Pinpoint the cell where the given text exists, returning its [X, Y] midpoint coordinate. 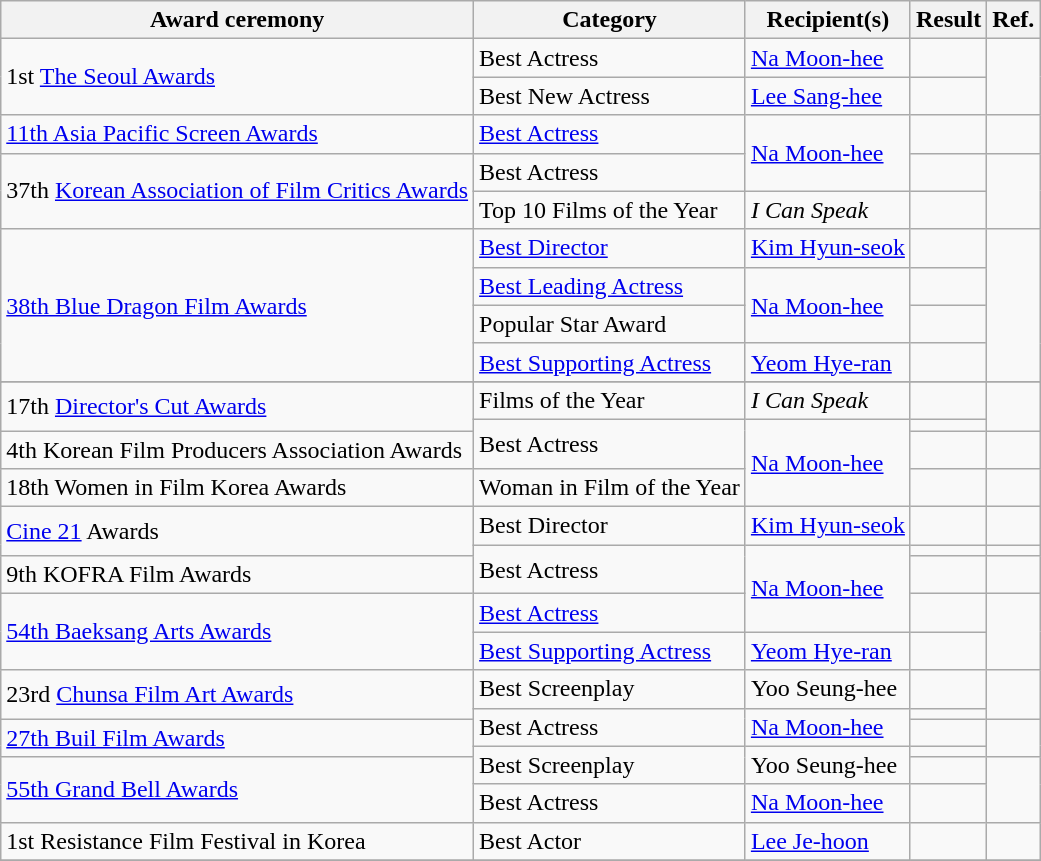
11th Asia Pacific Screen Awards [238, 134]
17th Director's Cut Awards [238, 406]
55th Grand Bell Awards [238, 790]
54th Baeksang Arts Awards [238, 632]
Top 10 Films of the Year [610, 210]
Woman in Film of the Year [610, 488]
23rd Chunsa Film Art Awards [238, 694]
38th Blue Dragon Film Awards [238, 305]
1st The Seoul Awards [238, 77]
Best Leading Actress [610, 286]
Category [610, 20]
Result [948, 20]
Cine 21 Awards [238, 532]
Best Actor [610, 841]
37th Korean Association of Film Critics Awards [238, 191]
18th Women in Film Korea Awards [238, 488]
Lee Sang-hee [828, 96]
4th Korean Film Producers Association Awards [238, 449]
Best New Actress [610, 96]
Popular Star Award [610, 324]
Lee Je-hoon [828, 841]
1st Resistance Film Festival in Korea [238, 841]
9th KOFRA Film Awards [238, 575]
Award ceremony [238, 20]
Films of the Year [610, 400]
Ref. [1014, 20]
Recipient(s) [828, 20]
27th Buil Film Awards [238, 738]
